Return the (x, y) coordinate for the center point of the cell that contains the specified text.  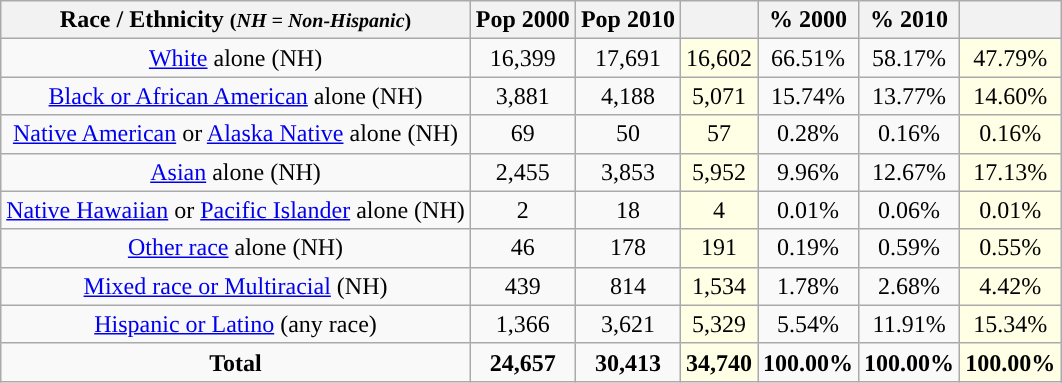
2.68% (910, 286)
1.78% (808, 286)
Mixed race or Multiracial (NH) (236, 286)
69 (522, 134)
Race / Ethnicity (NH = Non-Hispanic) (236, 20)
5.54% (808, 324)
18 (628, 210)
11.91% (910, 324)
Pop 2010 (628, 20)
3,621 (628, 324)
439 (522, 286)
Black or African American alone (NH) (236, 96)
Hispanic or Latino (any race) (236, 324)
2 (522, 210)
3,853 (628, 172)
34,740 (718, 362)
Total (236, 362)
Native American or Alaska Native alone (NH) (236, 134)
24,657 (522, 362)
2,455 (522, 172)
0.59% (910, 248)
Pop 2000 (522, 20)
46 (522, 248)
13.77% (910, 96)
12.67% (910, 172)
814 (628, 286)
47.79% (1010, 58)
1,534 (718, 286)
% 2010 (910, 20)
15.74% (808, 96)
0.19% (808, 248)
191 (718, 248)
Native Hawaiian or Pacific Islander alone (NH) (236, 210)
4,188 (628, 96)
0.06% (910, 210)
58.17% (910, 58)
50 (628, 134)
1,366 (522, 324)
178 (628, 248)
5,329 (718, 324)
White alone (NH) (236, 58)
Other race alone (NH) (236, 248)
57 (718, 134)
16,399 (522, 58)
Asian alone (NH) (236, 172)
% 2000 (808, 20)
4.42% (1010, 286)
17,691 (628, 58)
66.51% (808, 58)
14.60% (1010, 96)
0.55% (1010, 248)
16,602 (718, 58)
15.34% (1010, 324)
4 (718, 210)
5,952 (718, 172)
17.13% (1010, 172)
9.96% (808, 172)
0.28% (808, 134)
30,413 (628, 362)
5,071 (718, 96)
3,881 (522, 96)
